Search for the cell housing the specified text and yield its [x, y] center coordinate. 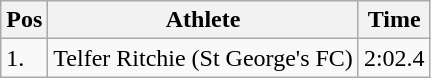
Telfer Ritchie (St George's FC) [204, 58]
Pos [24, 20]
Athlete [204, 20]
Time [394, 20]
1. [24, 58]
2:02.4 [394, 58]
